Provide the (x, y) coordinate of the cell's center where the given text is located.  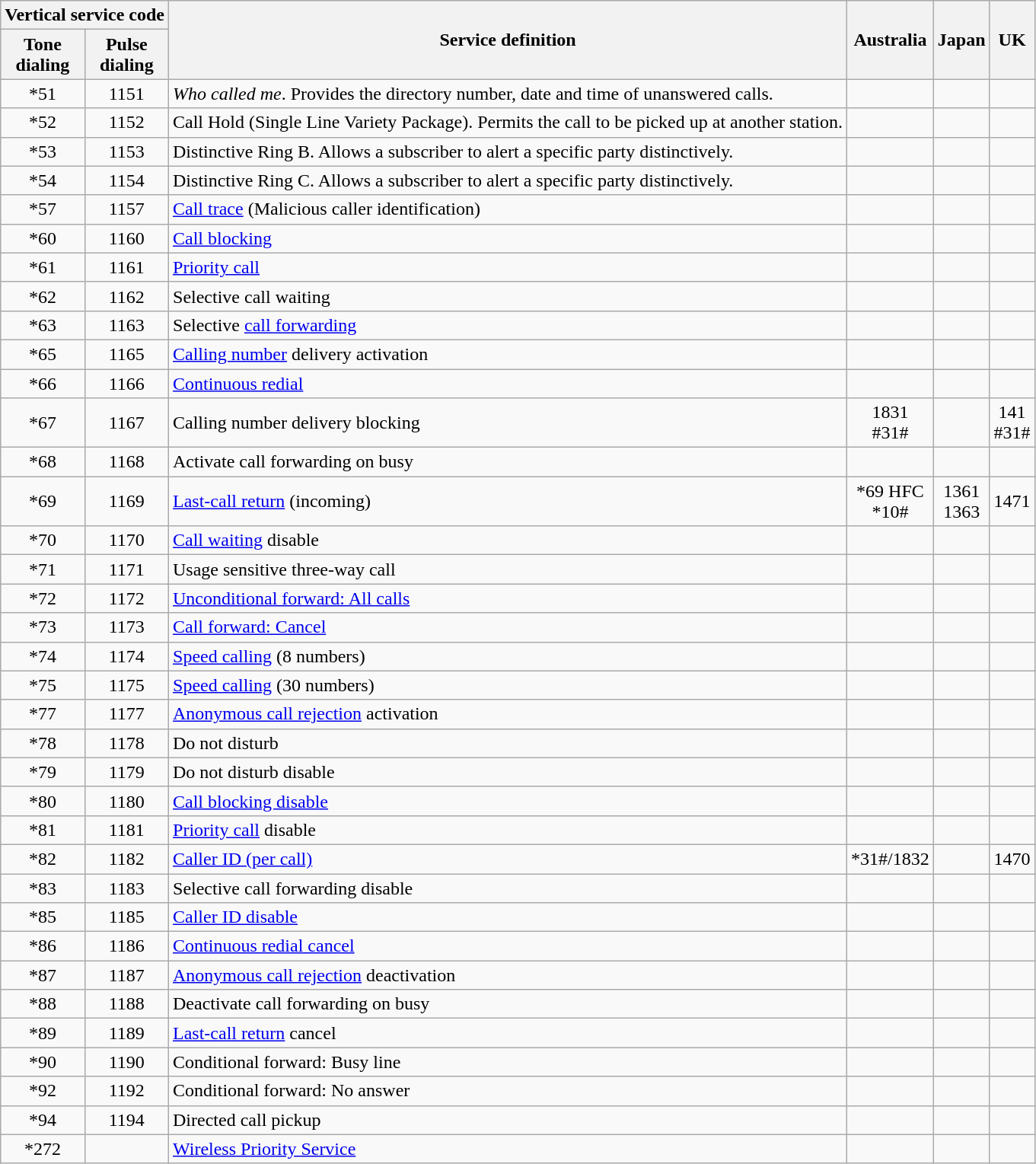
Call forward: Cancel (508, 627)
1188 (126, 1004)
1153 (126, 151)
*57 (43, 209)
*75 (43, 685)
Activate call forwarding on busy (508, 462)
1178 (126, 743)
*72 (43, 598)
1174 (126, 656)
*52 (43, 123)
Tonedialing (43, 55)
*69 HFC *10# (891, 501)
Selective call forwarding (508, 325)
1183 (126, 888)
Australia (891, 40)
*77 (43, 714)
*94 (43, 1120)
Japan (961, 40)
Conditional forward: Busy line (508, 1062)
Priority call disable (508, 830)
Deactivate call forwarding on busy (508, 1004)
1163 (126, 325)
Caller ID (per call) (508, 859)
1160 (126, 238)
*53 (43, 151)
Caller ID disable (508, 917)
*74 (43, 656)
UK (1012, 40)
Calling number delivery blocking (508, 423)
Last-call return cancel (508, 1033)
*63 (43, 325)
Directed call pickup (508, 1120)
1175 (126, 685)
*86 (43, 946)
*87 (43, 975)
*62 (43, 296)
Anonymous call rejection deactivation (508, 975)
*73 (43, 627)
1152 (126, 123)
1177 (126, 714)
Pulsedialing (126, 55)
Service definition (508, 40)
Distinctive Ring C. Allows a subscriber to alert a specific party distinctively. (508, 180)
1169 (126, 501)
1182 (126, 859)
1171 (126, 569)
1189 (126, 1033)
141#31# (1012, 423)
Who called me. Provides the directory number, date and time of unanswered calls. (508, 94)
1173 (126, 627)
1470 (1012, 859)
Conditional forward: No answer (508, 1091)
Distinctive Ring B. Allows a subscriber to alert a specific party distinctively. (508, 151)
1151 (126, 94)
*70 (43, 541)
1190 (126, 1062)
*83 (43, 888)
Priority call (508, 267)
Last-call return (incoming) (508, 501)
*67 (43, 423)
1167 (126, 423)
1166 (126, 383)
*65 (43, 354)
*81 (43, 830)
*60 (43, 238)
*51 (43, 94)
*54 (43, 180)
1165 (126, 354)
Call blocking (508, 238)
1471 (1012, 501)
Call waiting disable (508, 541)
*68 (43, 462)
1185 (126, 917)
Call trace (Malicious caller identification) (508, 209)
Vertical service code (85, 15)
*89 (43, 1033)
Wireless Priority Service (508, 1149)
Selective call forwarding disable (508, 888)
1157 (126, 209)
1154 (126, 180)
*69 (43, 501)
1168 (126, 462)
*82 (43, 859)
Speed calling (30 numbers) (508, 685)
*92 (43, 1091)
*61 (43, 267)
1172 (126, 598)
Usage sensitive three-way call (508, 569)
13611363 (961, 501)
1186 (126, 946)
1161 (126, 267)
Continuous redial cancel (508, 946)
1181 (126, 830)
Call Hold (Single Line Variety Package). Permits the call to be picked up at another station. (508, 123)
Do not disturb disable (508, 772)
1194 (126, 1120)
1179 (126, 772)
*80 (43, 801)
Unconditional forward: All calls (508, 598)
1180 (126, 801)
1162 (126, 296)
Selective call waiting (508, 296)
1170 (126, 541)
1187 (126, 975)
Anonymous call rejection activation (508, 714)
*78 (43, 743)
*90 (43, 1062)
Call blocking disable (508, 801)
1831#31# (891, 423)
1192 (126, 1091)
Do not disturb (508, 743)
Continuous redial (508, 383)
*71 (43, 569)
*79 (43, 772)
*272 (43, 1149)
*85 (43, 917)
Speed calling (8 numbers) (508, 656)
*31#/1832 (891, 859)
Calling number delivery activation (508, 354)
*88 (43, 1004)
*66 (43, 383)
